Extract the (x, y) coordinate from the center of the cell holding the provided text.  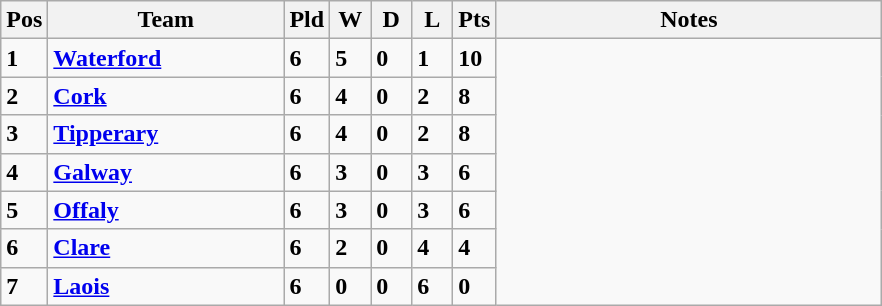
L (432, 20)
Tipperary (166, 134)
Pld (307, 20)
Team (166, 20)
W (350, 20)
Laois (166, 286)
Notes (689, 20)
Galway (166, 172)
Pos (24, 20)
Pts (474, 20)
Cork (166, 96)
D (392, 20)
Waterford (166, 58)
10 (474, 58)
7 (24, 286)
Offaly (166, 210)
Clare (166, 248)
